Determine the (x, y) coordinate at the center of the cell enclosing the given text.  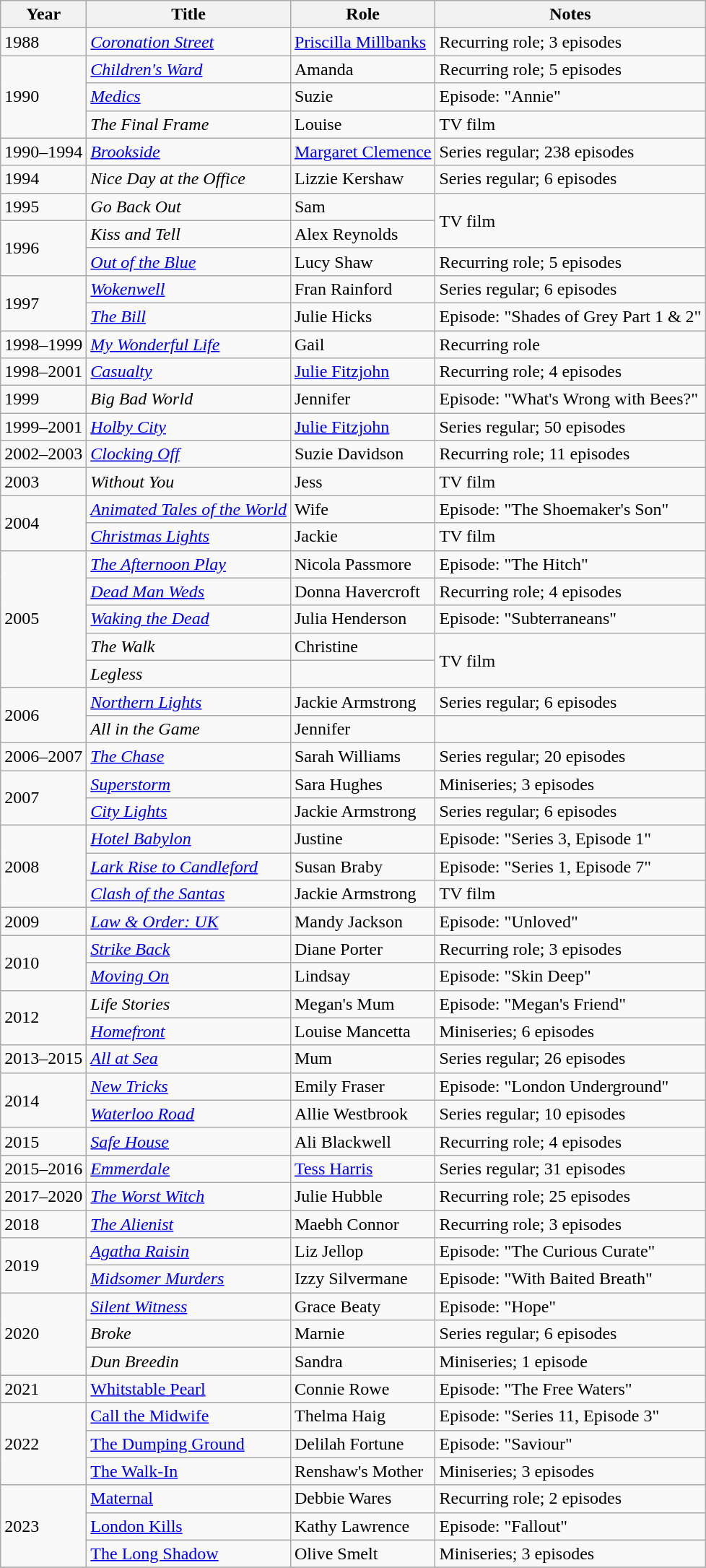
All at Sea (189, 1059)
Julie Hubble (362, 1196)
Episode: "Hope" (570, 1307)
1988 (43, 42)
Emmerdale (189, 1169)
Recurring role; 11 episodes (570, 454)
Agatha Raisin (189, 1252)
2015 (43, 1141)
1990 (43, 97)
1994 (43, 179)
Sarah Williams (362, 756)
1995 (43, 207)
2023 (43, 1526)
Episode: "What's Wrong with Bees?" (570, 399)
Gail (362, 345)
Episode: "Series 1, Episode 7" (570, 867)
Episode: "Megan's Friend" (570, 1004)
Julia Henderson (362, 619)
Miniseries; 1 episode (570, 1361)
Episode: "The Curious Curate" (570, 1252)
Miniseries; 6 episodes (570, 1031)
Jackie (362, 537)
Waking the Dead (189, 619)
The Walk-In (189, 1471)
Clocking Off (189, 454)
Megan's Mum (362, 1004)
Episode: "With Baited Breath" (570, 1279)
Allie Westbrook (362, 1114)
Recurring role; 25 episodes (570, 1196)
Sam (362, 207)
Whitstable Pearl (189, 1389)
Lindsay (362, 976)
Out of the Blue (189, 261)
My Wonderful Life (189, 345)
Nice Day at the Office (189, 179)
Series regular; 50 episodes (570, 427)
Hotel Babylon (189, 839)
The Bill (189, 316)
Big Bad World (189, 399)
Margaret Clemence (362, 152)
1990–1994 (43, 152)
Mum (362, 1059)
The Walk (189, 646)
Clash of the Santas (189, 894)
Holby City (189, 427)
Waterloo Road (189, 1114)
Lizzie Kershaw (362, 179)
2013–2015 (43, 1059)
Coronation Street (189, 42)
Episode: "London Underground" (570, 1086)
2005 (43, 619)
Jess (362, 482)
Kathy Lawrence (362, 1526)
2009 (43, 922)
Connie Rowe (362, 1389)
Donna Havercroft (362, 592)
Silent Witness (189, 1307)
2021 (43, 1389)
Izzy Silvermane (362, 1279)
Louise (362, 124)
Maternal (189, 1499)
Lark Rise to Candleford (189, 867)
Nicola Passmore (362, 564)
Marnie (362, 1334)
Justine (362, 839)
2006 (43, 715)
Episode: "The Free Waters" (570, 1389)
Tess Harris (362, 1169)
Grace Beaty (362, 1307)
Liz Jellop (362, 1252)
2015–2016 (43, 1169)
Safe House (189, 1141)
1998–1999 (43, 345)
Recurring role; 2 episodes (570, 1499)
Episode: "Annie" (570, 97)
Series regular; 238 episodes (570, 152)
The Alienist (189, 1224)
2004 (43, 523)
Series regular; 31 episodes (570, 1169)
Notes (570, 14)
1999–2001 (43, 427)
Fran Rainford (362, 289)
1998–2001 (43, 372)
Thelma Haig (362, 1416)
Episode: "Shades of Grey Part 1 & 2" (570, 316)
Episode: "Skin Deep" (570, 976)
Maebh Connor (362, 1224)
The Long Shadow (189, 1554)
Suzie Davidson (362, 454)
Life Stories (189, 1004)
Diane Porter (362, 949)
Debbie Wares (362, 1499)
Recurring role (570, 345)
The Dumping Ground (189, 1444)
2020 (43, 1334)
2022 (43, 1444)
Lucy Shaw (362, 261)
Mandy Jackson (362, 922)
Medics (189, 97)
Kiss and Tell (189, 234)
The Chase (189, 756)
Christmas Lights (189, 537)
The Afternoon Play (189, 564)
Broke (189, 1334)
2012 (43, 1018)
Christine (362, 646)
Without You (189, 482)
2002–2003 (43, 454)
All in the Game (189, 729)
Legless (189, 674)
The Worst Witch (189, 1196)
Renshaw's Mother (362, 1471)
Amanda (362, 69)
Episode: "Fallout" (570, 1526)
Superstorm (189, 784)
Midsomer Murders (189, 1279)
The Final Frame (189, 124)
Series regular; 26 episodes (570, 1059)
Alex Reynolds (362, 234)
2003 (43, 482)
Go Back Out (189, 207)
Suzie (362, 97)
1996 (43, 248)
Homefront (189, 1031)
Strike Back (189, 949)
1997 (43, 303)
Law & Order: UK (189, 922)
Louise Mancetta (362, 1031)
Northern Lights (189, 701)
Sandra (362, 1361)
City Lights (189, 812)
2014 (43, 1100)
Title (189, 14)
2018 (43, 1224)
Episode: "Series 3, Episode 1" (570, 839)
Series regular; 20 episodes (570, 756)
1999 (43, 399)
Animated Tales of the World (189, 509)
Dun Breedin (189, 1361)
New Tricks (189, 1086)
Delilah Fortune (362, 1444)
2007 (43, 797)
Wife (362, 509)
Year (43, 14)
Sara Hughes (362, 784)
Emily Fraser (362, 1086)
Wokenwell (189, 289)
Episode: "The Shoemaker's Son" (570, 509)
2006–2007 (43, 756)
2008 (43, 867)
Ali Blackwell (362, 1141)
Brookside (189, 152)
Casualty (189, 372)
Julie Hicks (362, 316)
Episode: "Unloved" (570, 922)
Olive Smelt (362, 1554)
Episode: "Subterraneans" (570, 619)
Episode: "The Hitch" (570, 564)
Role (362, 14)
Dead Man Weds (189, 592)
Priscilla Millbanks (362, 42)
2019 (43, 1265)
Call the Midwife (189, 1416)
2010 (43, 963)
2017–2020 (43, 1196)
Susan Braby (362, 867)
Episode: "Series 11, Episode 3" (570, 1416)
Episode: "Saviour" (570, 1444)
London Kills (189, 1526)
Children's Ward (189, 69)
Series regular; 10 episodes (570, 1114)
Moving On (189, 976)
